Detect which cell encompasses the target text, then output its [x, y] center coordinate. 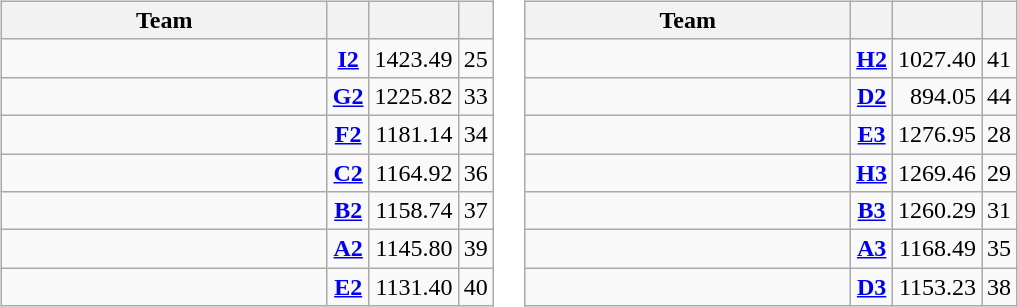
A3 [872, 249]
E3 [872, 134]
1027.40 [936, 58]
28 [1000, 134]
1423.49 [414, 58]
29 [1000, 173]
36 [476, 173]
35 [1000, 249]
1131.40 [414, 287]
33 [476, 96]
31 [1000, 211]
38 [1000, 287]
1225.82 [414, 96]
37 [476, 211]
B2 [348, 211]
H2 [872, 58]
A2 [348, 249]
44 [1000, 96]
1276.95 [936, 134]
H3 [872, 173]
B3 [872, 211]
34 [476, 134]
40 [476, 287]
I2 [348, 58]
1158.74 [414, 211]
1164.92 [414, 173]
C2 [348, 173]
D3 [872, 287]
25 [476, 58]
1181.14 [414, 134]
39 [476, 249]
1260.29 [936, 211]
1269.46 [936, 173]
1168.49 [936, 249]
894.05 [936, 96]
E2 [348, 287]
D2 [872, 96]
F2 [348, 134]
41 [1000, 58]
1145.80 [414, 249]
1153.23 [936, 287]
G2 [348, 96]
